Determine the (x, y) coordinate at the center of the cell enclosing the given text.  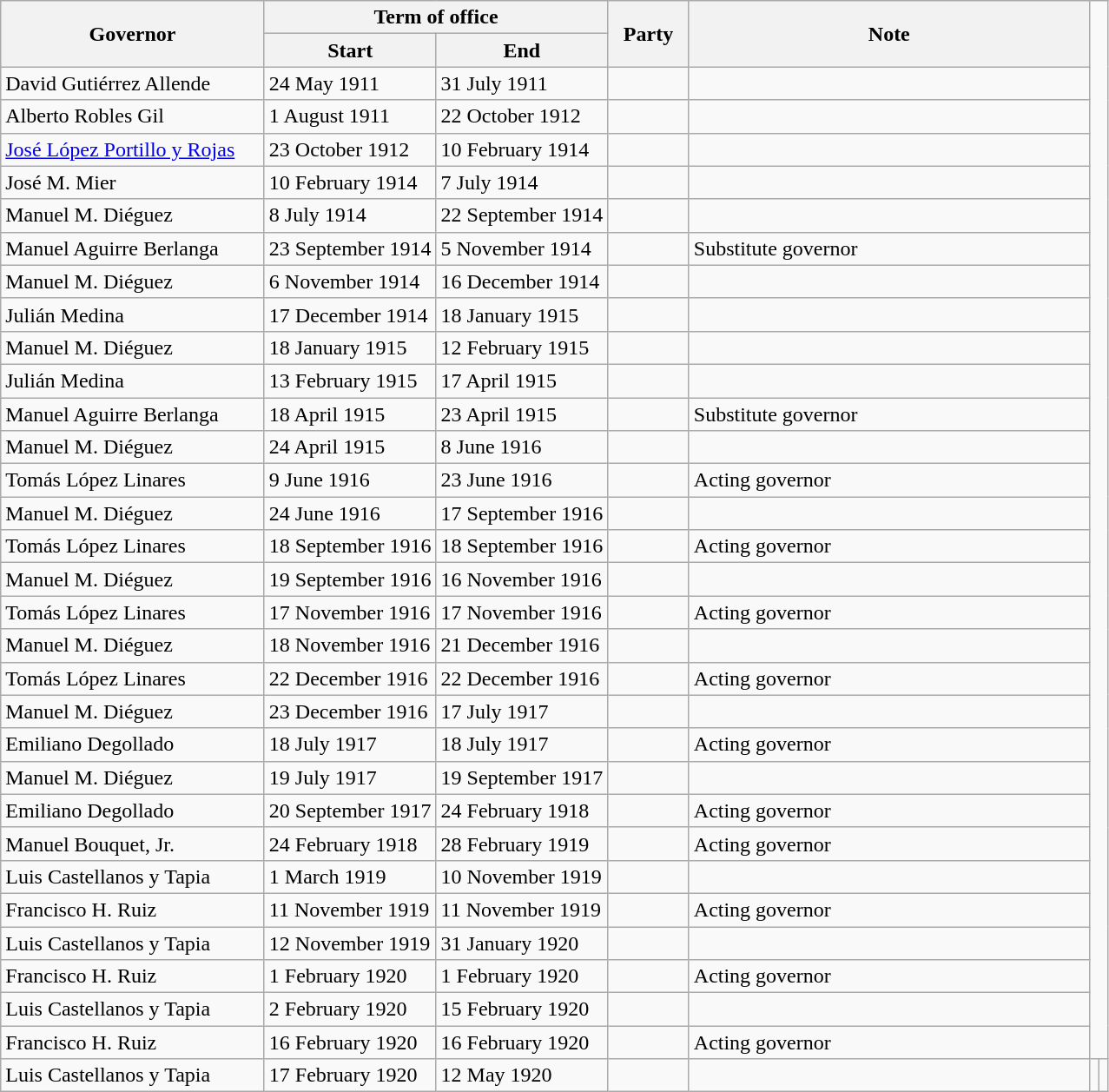
Note (889, 34)
Party (649, 34)
18 November 1916 (350, 645)
9 June 1916 (350, 480)
David Gutiérrez Allende (133, 83)
16 November 1916 (522, 579)
21 December 1916 (522, 645)
18 April 1915 (350, 414)
8 July 1914 (350, 215)
17 December 1914 (350, 314)
23 October 1912 (350, 149)
24 April 1915 (350, 447)
1 March 1919 (350, 877)
23 September 1914 (350, 248)
17 April 1915 (522, 381)
22 October 1912 (522, 116)
Alberto Robles Gil (133, 116)
1 August 1911 (350, 116)
Manuel Bouquet, Jr. (133, 844)
5 November 1914 (522, 248)
Term of office (436, 17)
31 July 1911 (522, 83)
19 September 1916 (350, 579)
2 February 1920 (350, 1009)
10 November 1919 (522, 877)
28 February 1919 (522, 844)
17 July 1917 (522, 711)
12 November 1919 (350, 943)
19 July 1917 (350, 778)
23 April 1915 (522, 414)
8 June 1916 (522, 447)
12 February 1915 (522, 347)
6 November 1914 (350, 281)
23 June 1916 (522, 480)
13 February 1915 (350, 381)
20 September 1917 (350, 811)
7 July 1914 (522, 182)
Start (350, 50)
17 September 1916 (522, 513)
23 December 1916 (350, 711)
24 May 1911 (350, 83)
15 February 1920 (522, 1009)
José M. Mier (133, 182)
End (522, 50)
19 September 1917 (522, 778)
31 January 1920 (522, 943)
22 September 1914 (522, 215)
16 December 1914 (522, 281)
José López Portillo y Rojas (133, 149)
12 May 1920 (522, 1075)
Governor (133, 34)
24 June 1916 (350, 513)
17 February 1920 (350, 1075)
